Extract the [X, Y] coordinate from the center of the cell holding the provided text.  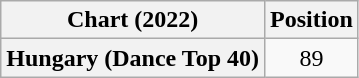
Chart (2022) [133, 20]
Position [312, 20]
89 [312, 58]
Hungary (Dance Top 40) [133, 58]
